Identify which cell holds the provided text, then report its (x, y) central coordinate. 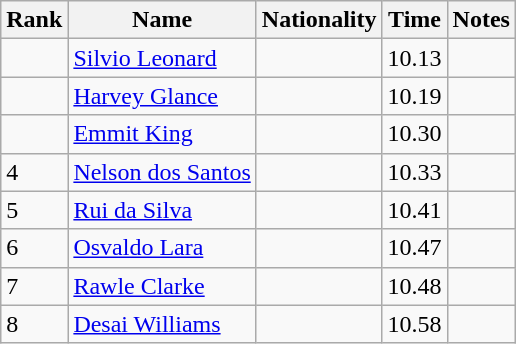
Notes (481, 20)
10.19 (414, 96)
Rank (34, 20)
Nationality (319, 20)
5 (34, 210)
10.48 (414, 286)
6 (34, 248)
10.58 (414, 324)
10.30 (414, 134)
10.47 (414, 248)
10.41 (414, 210)
4 (34, 172)
Name (162, 20)
Harvey Glance (162, 96)
Silvio Leonard (162, 58)
Rawle Clarke (162, 286)
Nelson dos Santos (162, 172)
10.13 (414, 58)
10.33 (414, 172)
8 (34, 324)
Time (414, 20)
Emmit King (162, 134)
Rui da Silva (162, 210)
Osvaldo Lara (162, 248)
7 (34, 286)
Desai Williams (162, 324)
